Return [X, Y] of the center of cell containing provided text 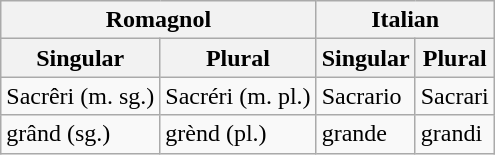
Italian [405, 20]
grande [366, 134]
Sacrêri (m. sg.) [80, 96]
grandi [454, 134]
Sacrario [366, 96]
grând (sg.) [80, 134]
Romagnol [158, 20]
grènd (pl.) [238, 134]
Sacrari [454, 96]
Sacréri (m. pl.) [238, 96]
